Scan for the cell matching the given text and deliver its (x, y) coordinate at center. 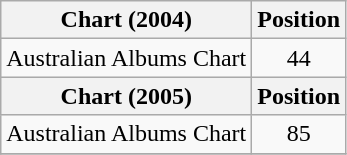
44 (299, 58)
85 (299, 134)
Chart (2005) (126, 96)
Chart (2004) (126, 20)
